Provide the (x, y) coordinate of the cell's center where the given text is located.  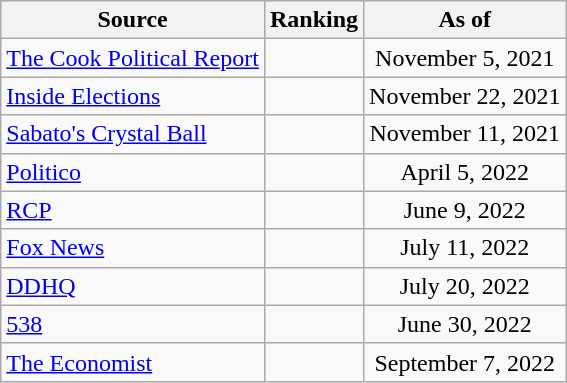
The Cook Political Report (133, 58)
April 5, 2022 (465, 172)
538 (133, 324)
September 7, 2022 (465, 362)
July 20, 2022 (465, 286)
Politico (133, 172)
Ranking (314, 20)
November 5, 2021 (465, 58)
November 11, 2021 (465, 134)
November 22, 2021 (465, 96)
As of (465, 20)
Source (133, 20)
The Economist (133, 362)
July 11, 2022 (465, 248)
June 30, 2022 (465, 324)
June 9, 2022 (465, 210)
Sabato's Crystal Ball (133, 134)
Inside Elections (133, 96)
Fox News (133, 248)
DDHQ (133, 286)
RCP (133, 210)
